Detect which cell encompasses the target text, then output its [x, y] center coordinate. 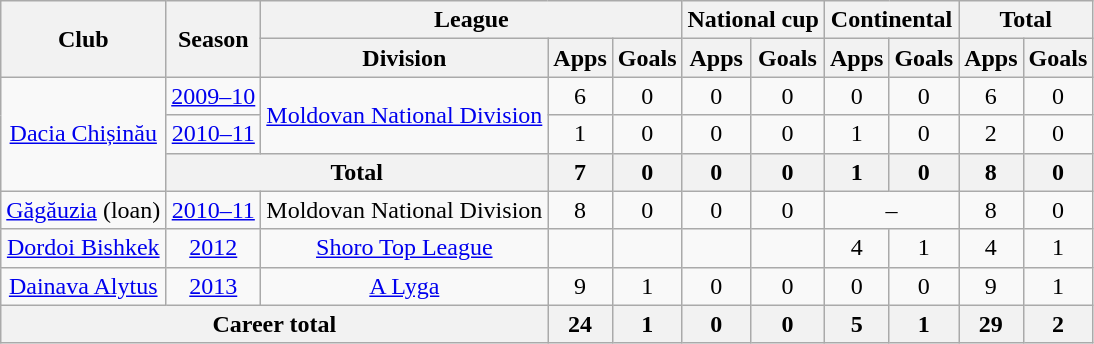
7 [580, 172]
Dordoi Bishkek [84, 248]
Dacia Chișinău [84, 134]
A Lyga [404, 286]
2012 [214, 248]
Club [84, 39]
2013 [214, 286]
Dainava Alytus [84, 286]
Continental [891, 20]
29 [991, 324]
Shoro Top League [404, 248]
24 [580, 324]
Career total [274, 324]
League [472, 20]
5 [856, 324]
2009–10 [214, 96]
– [891, 210]
Division [404, 58]
Găgăuzia (loan) [84, 210]
Season [214, 39]
National cup [753, 20]
